Locate the cell with the specified text and output its (X, Y) center coordinate. 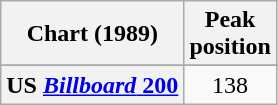
US Billboard 200 (92, 85)
138 (230, 85)
Peakposition (230, 34)
Chart (1989) (92, 34)
